Identify which cell holds the provided text, then report its (x, y) central coordinate. 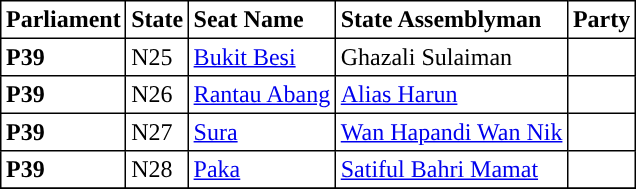
N27 (157, 132)
Sura (262, 132)
N25 (157, 57)
N26 (157, 95)
Wan Hapandi Wan Nik (452, 132)
Alias Harun (452, 95)
Rantau Abang (262, 95)
Parliament (64, 20)
Bukit Besi (262, 57)
Satiful Bahri Mamat (452, 170)
Party (602, 20)
Paka (262, 170)
State (157, 20)
Seat Name (262, 20)
N28 (157, 170)
State Assemblyman (452, 20)
Ghazali Sulaiman (452, 57)
